Identify which cell holds the provided text, then report its [x, y] central coordinate. 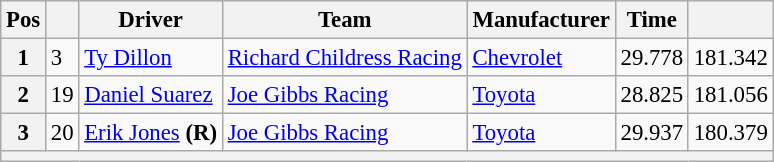
Pos [24, 20]
Driver [150, 20]
180.379 [730, 133]
Team [344, 20]
29.778 [652, 58]
Chevrolet [541, 58]
2 [24, 95]
Manufacturer [541, 20]
Ty Dillon [150, 58]
28.825 [652, 95]
19 [62, 95]
20 [62, 133]
181.056 [730, 95]
1 [24, 58]
Richard Childress Racing [344, 58]
Time [652, 20]
29.937 [652, 133]
Erik Jones (R) [150, 133]
181.342 [730, 58]
Daniel Suarez [150, 95]
